Return the (x, y) coordinate for the center point of the cell that contains the specified text.  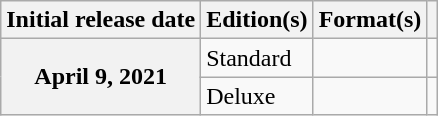
Standard (257, 58)
Edition(s) (257, 20)
Format(s) (370, 20)
Deluxe (257, 96)
Initial release date (101, 20)
April 9, 2021 (101, 77)
